Detect which cell encompasses the target text, then output its [x, y] center coordinate. 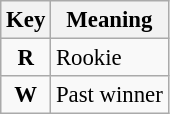
Meaning [110, 20]
R [26, 58]
Rookie [110, 58]
Key [26, 20]
W [26, 95]
Past winner [110, 95]
